Return the (X, Y) coordinate for the center point of the cell that contains the specified text.  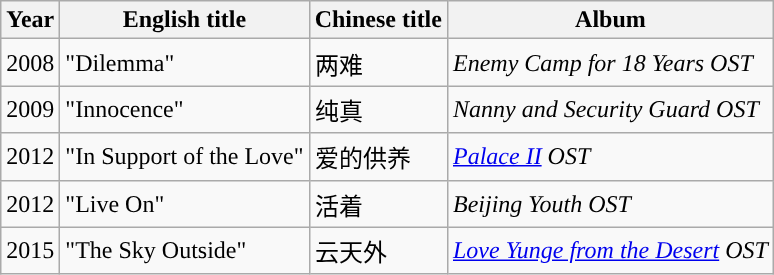
"Live On" (184, 204)
Love Yunge from the Desert OST (610, 250)
"Dilemma" (184, 62)
2015 (30, 250)
"In Support of the Love" (184, 156)
Chinese title (378, 20)
Palace II OST (610, 156)
English title (184, 20)
活着 (378, 204)
2009 (30, 110)
Nanny and Security Guard OST (610, 110)
两难 (378, 62)
云天外 (378, 250)
纯真 (378, 110)
爱的供养 (378, 156)
"The Sky Outside" (184, 250)
Beijing Youth OST (610, 204)
"Innocence" (184, 110)
Enemy Camp for 18 Years OST (610, 62)
Album (610, 20)
Year (30, 20)
2008 (30, 62)
